Provide the [x, y] coordinate of the cell's center where the given text is located.  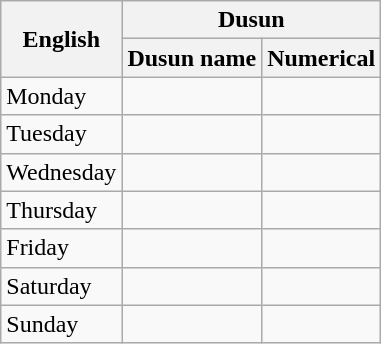
Thursday [62, 210]
Saturday [62, 286]
Dusun [252, 20]
Dusun name [192, 58]
Sunday [62, 324]
Numerical [322, 58]
English [62, 39]
Friday [62, 248]
Wednesday [62, 172]
Tuesday [62, 134]
Monday [62, 96]
